For the text-containing cell, return its midpoint in [X, Y] coordinate format. 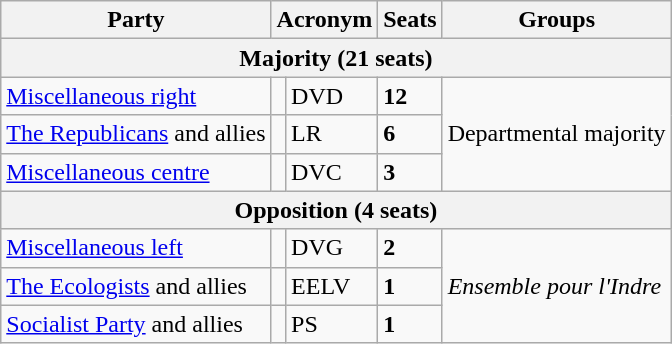
LR [332, 134]
Miscellaneous centre [136, 172]
12 [410, 96]
6 [410, 134]
Party [136, 20]
2 [410, 248]
Seats [410, 20]
DVG [332, 248]
The Republicans and allies [136, 134]
Ensemble pour l'Indre [556, 286]
PS [332, 324]
Miscellaneous left [136, 248]
Acronym [324, 20]
DVD [332, 96]
Groups [556, 20]
Majority (21 seats) [336, 58]
Miscellaneous right [136, 96]
Socialist Party and allies [136, 324]
Departmental majority [556, 134]
The Ecologists and allies [136, 286]
3 [410, 172]
EELV [332, 286]
Opposition (4 seats) [336, 210]
DVC [332, 172]
